From the cell containing the given text, extract its center point as (x, y) coordinate. 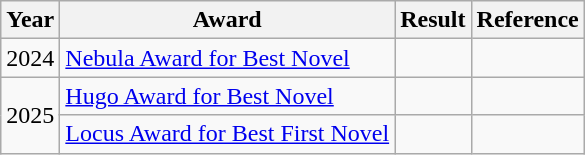
Locus Award for Best First Novel (228, 134)
2025 (30, 115)
Year (30, 20)
Award (228, 20)
Result (433, 20)
2024 (30, 58)
Nebula Award for Best Novel (228, 58)
Reference (528, 20)
Hugo Award for Best Novel (228, 96)
